Capture the cell that displays the provided text and extract its [X, Y] central coordinate. 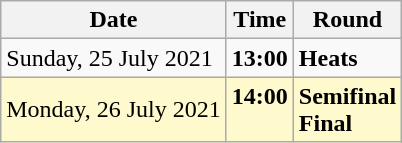
Date [114, 20]
13:00 [260, 58]
Time [260, 20]
Round [347, 20]
Sunday, 25 July 2021 [114, 58]
14:00 [260, 110]
SemifinalFinal [347, 110]
Monday, 26 July 2021 [114, 110]
Heats [347, 58]
